Search for the cell housing the specified text and yield its [x, y] center coordinate. 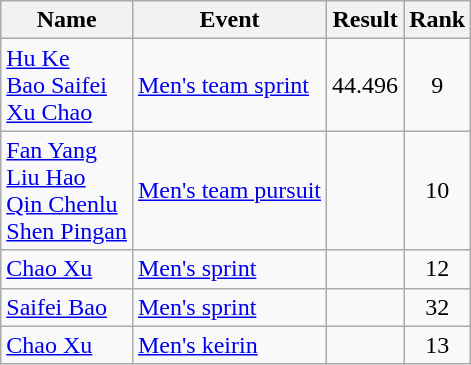
Saifei Bao [67, 307]
Result [366, 20]
Event [229, 20]
9 [438, 85]
32 [438, 307]
13 [438, 345]
Fan YangLiu HaoQin ChenluShen Pingan [67, 190]
Men's keirin [229, 345]
10 [438, 190]
Men's team pursuit [229, 190]
44.496 [366, 85]
12 [438, 269]
Name [67, 20]
Rank [438, 20]
Hu KeBao SaifeiXu Chao [67, 85]
Men's team sprint [229, 85]
